Detect which cell encompasses the target text, then output its (X, Y) center coordinate. 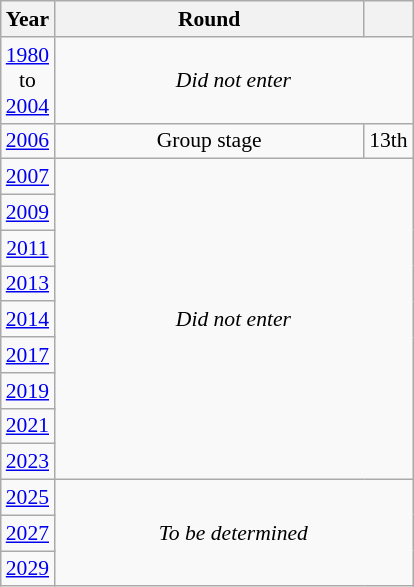
2025 (28, 498)
2014 (28, 320)
2013 (28, 284)
1980to2004 (28, 80)
Round (209, 19)
2006 (28, 141)
2021 (28, 426)
2019 (28, 391)
2029 (28, 569)
2017 (28, 355)
2009 (28, 213)
To be determined (234, 534)
2007 (28, 177)
Group stage (209, 141)
Year (28, 19)
2023 (28, 462)
13th (388, 141)
2027 (28, 533)
2011 (28, 248)
